Scan for the cell matching the given text and deliver its (x, y) coordinate at center. 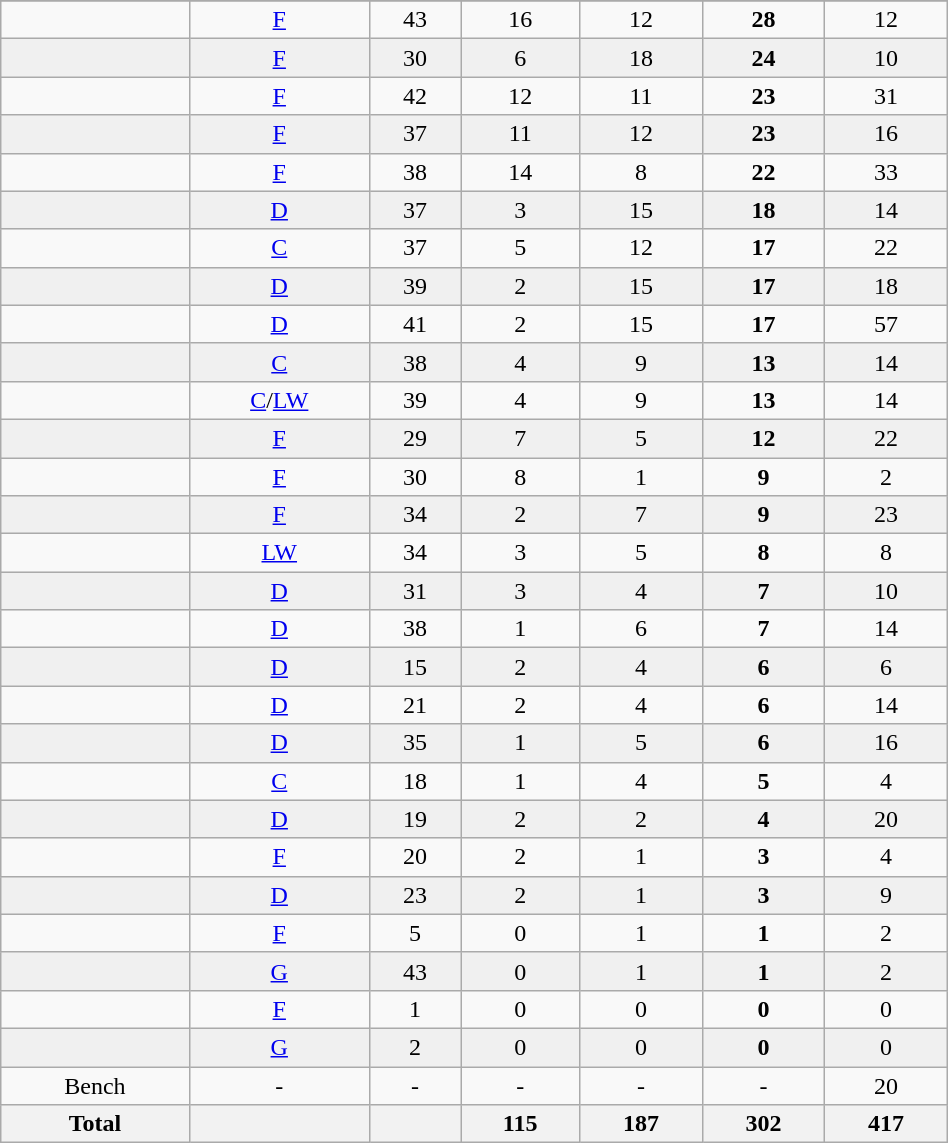
29 (414, 438)
28 (763, 20)
Total (95, 1124)
21 (414, 705)
417 (886, 1124)
24 (763, 58)
LW (279, 553)
19 (414, 819)
C/LW (279, 400)
33 (886, 172)
302 (763, 1124)
42 (414, 96)
187 (641, 1124)
115 (520, 1124)
Bench (95, 1085)
57 (886, 324)
41 (414, 324)
35 (414, 743)
